Search for the cell housing the specified text and yield its (X, Y) center coordinate. 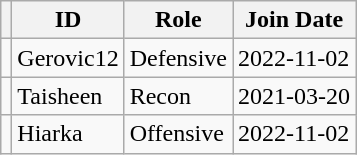
Offensive (178, 134)
Taisheen (68, 96)
Recon (178, 96)
ID (68, 20)
Role (178, 20)
Hiarka (68, 134)
2021-03-20 (294, 96)
Gerovic12 (68, 58)
Defensive (178, 58)
Join Date (294, 20)
